From the cell containing the given text, extract its center point as [X, Y] coordinate. 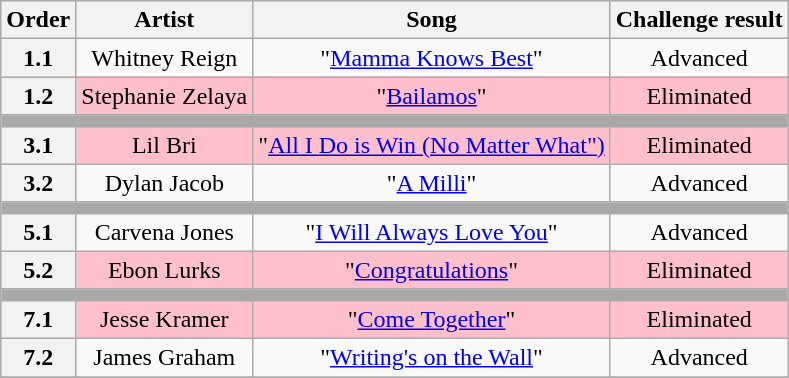
Order [38, 20]
Carvena Jones [164, 232]
James Graham [164, 357]
"I Will Always Love You" [432, 232]
Challenge result [699, 20]
Artist [164, 20]
Song [432, 20]
"Congratulations" [432, 270]
"Come Together" [432, 319]
Dylan Jacob [164, 183]
5.2 [38, 270]
1.1 [38, 58]
7.1 [38, 319]
"Bailamos" [432, 96]
3.2 [38, 183]
Lil Bri [164, 145]
Jesse Kramer [164, 319]
Whitney Reign [164, 58]
1.2 [38, 96]
Ebon Lurks [164, 270]
"All I Do is Win (No Matter What") [432, 145]
3.1 [38, 145]
"Mamma Knows Best" [432, 58]
7.2 [38, 357]
"Writing's on the Wall" [432, 357]
"A Milli" [432, 183]
Stephanie Zelaya [164, 96]
5.1 [38, 232]
